Provide the [X, Y] coordinate of the cell's center where the given text is located.  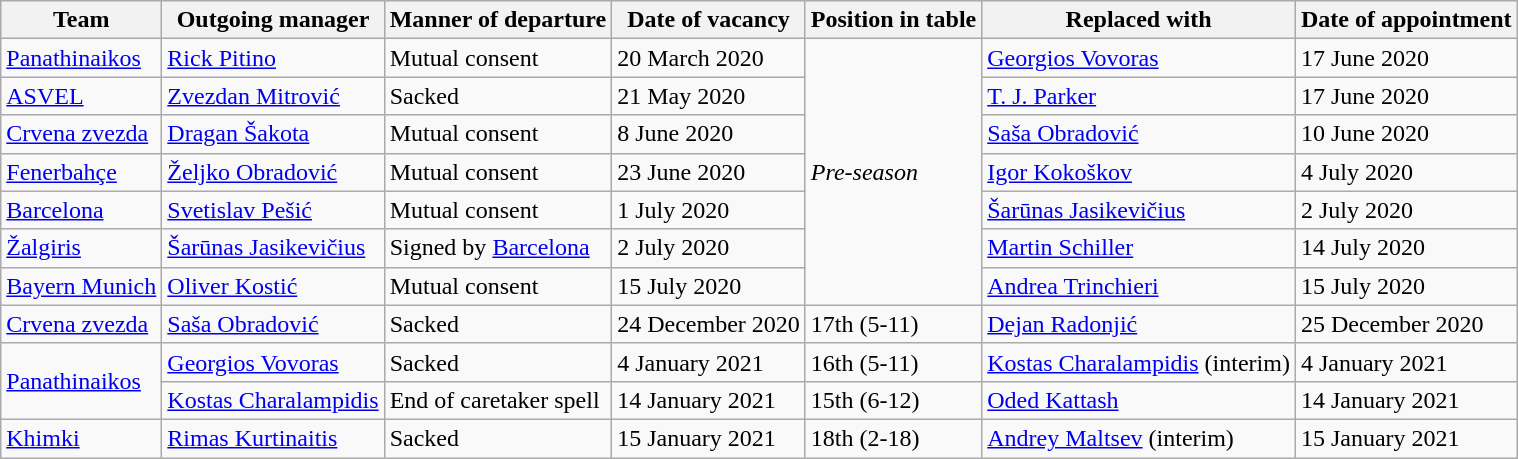
Dragan Šakota [273, 134]
Dejan Radonjić [1139, 324]
Kostas Charalampidis (interim) [1139, 362]
Oliver Kostić [273, 286]
T. J. Parker [1139, 96]
Andrea Trinchieri [1139, 286]
Kostas Charalampidis [273, 400]
Igor Kokoškov [1139, 172]
End of caretaker spell [498, 400]
20 March 2020 [709, 58]
Zvezdan Mitrović [273, 96]
Željko Obradović [273, 172]
18th (2-18) [893, 438]
4 July 2020 [1406, 172]
Signed by Barcelona [498, 248]
Žalgiris [82, 248]
1 July 2020 [709, 210]
Oded Kattash [1139, 400]
Team [82, 20]
Andrey Maltsev (interim) [1139, 438]
Rimas Kurtinaitis [273, 438]
ASVEL [82, 96]
Barcelona [82, 210]
21 May 2020 [709, 96]
15th (6-12) [893, 400]
17th (5-11) [893, 324]
14 July 2020 [1406, 248]
Fenerbahçe [82, 172]
Outgoing manager [273, 20]
25 December 2020 [1406, 324]
Martin Schiller [1139, 248]
16th (5-11) [893, 362]
23 June 2020 [709, 172]
24 December 2020 [709, 324]
Date of appointment [1406, 20]
Date of vacancy [709, 20]
8 June 2020 [709, 134]
Position in table [893, 20]
Khimki [82, 438]
Pre-season [893, 172]
Manner of departure [498, 20]
Bayern Munich [82, 286]
Svetislav Pešić [273, 210]
Rick Pitino [273, 58]
10 June 2020 [1406, 134]
Replaced with [1139, 20]
